Pinpoint the cell where the given text exists, returning its (X, Y) midpoint coordinate. 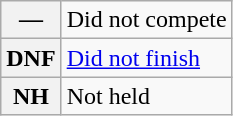
Not held (146, 96)
DNF (31, 58)
Did not compete (146, 20)
NH (31, 96)
— (31, 20)
Did not finish (146, 58)
